Capture the cell that displays the provided text and extract its (X, Y) central coordinate. 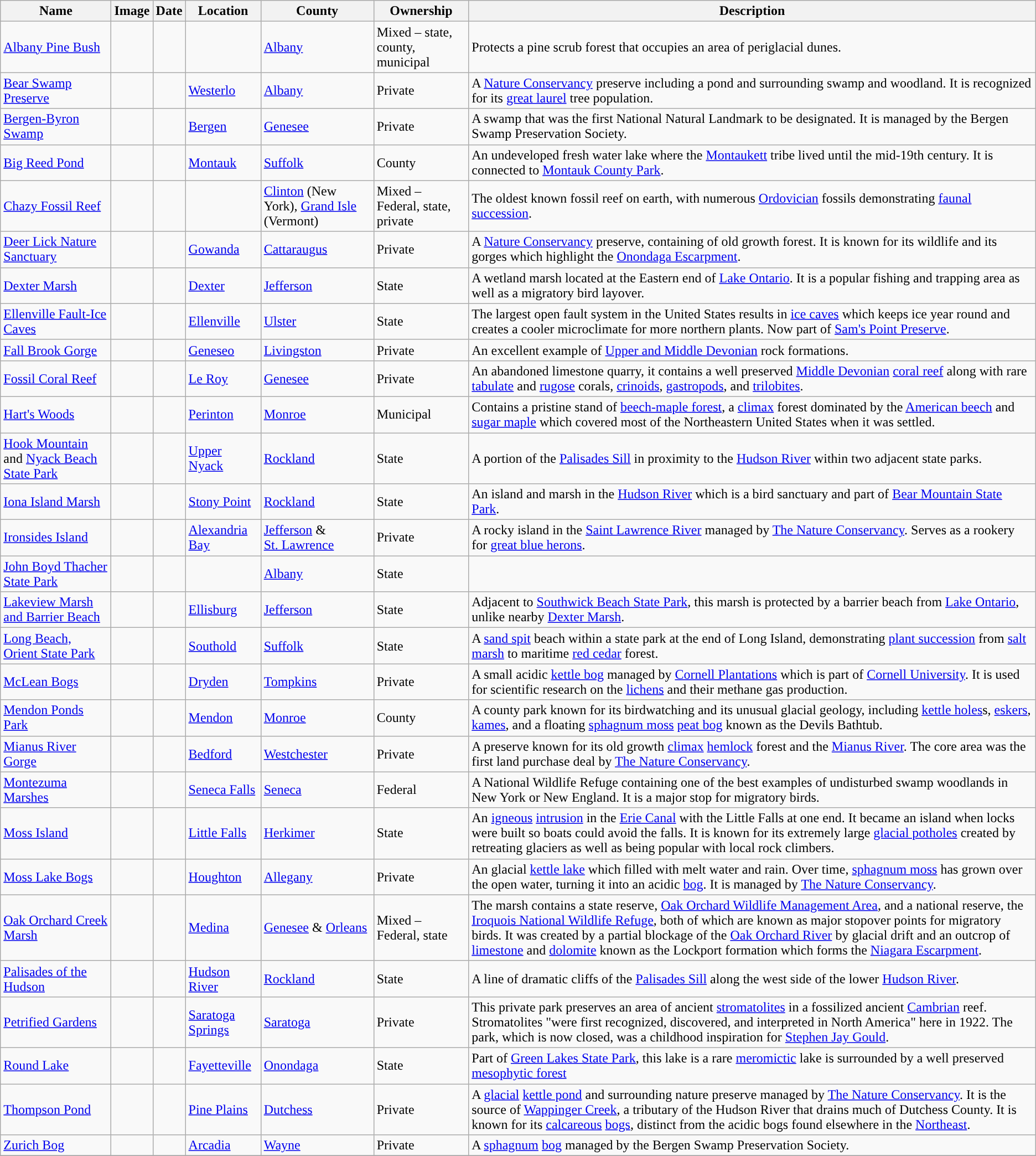
Ellenville (223, 321)
Part of Green Lakes State Park, this lake is a rare meromictic lake is surrounded by a well preserved mesophytic forest (752, 1065)
Houghton (223, 877)
Dexter (223, 286)
Ellisburg (223, 610)
Municipal (421, 414)
Description (752, 11)
Bedford (223, 754)
Allegany (317, 877)
Jefferson & St. Lawrence (317, 538)
Arcadia (223, 1145)
Name (56, 11)
Dryden (223, 682)
Bergen-Byron Swamp (56, 126)
Mendon Ponds Park (56, 718)
A rocky island in the Saint Lawrence River managed by The Nature Conservancy. Serves as a rookery for great blue herons. (752, 538)
John Boyd Thacher State Park (56, 574)
A Nature Conservancy preserve, containing of old growth forest. It is known for its wildlife and its gorges which highlight the Onondaga Escarpment. (752, 249)
Medina (223, 928)
Moss Island (56, 833)
Upper Nyack (223, 458)
Fall Brook Gorge (56, 350)
Geneseo (223, 350)
Palisades of the Hudson (56, 979)
Tompkins (317, 682)
A sand spit beach within a state park at the end of Long Island, demonstrating plant succession from salt marsh to maritime red cedar forest. (752, 646)
Genesee & Orleans (317, 928)
Clinton (New York), Grand Isle (Vermont) (317, 206)
Bear Swamp Preserve (56, 91)
Albany Pine Bush (56, 47)
Livingston (317, 350)
A Nature Conservancy preserve including a pond and surrounding swamp and woodland. It is recognized for its great laurel tree population. (752, 91)
Seneca (317, 789)
Hook Mountain and Nyack Beach State Park (56, 458)
An excellent example of Upper and Middle Devonian rock formations. (752, 350)
Montauk (223, 163)
Wayne (317, 1145)
Westchester (317, 754)
Montezuma Marshes (56, 789)
Iona Island Marsh (56, 502)
Southold (223, 646)
Saratoga (317, 1022)
Mixed – Federal, state (421, 928)
McLean Bogs (56, 682)
Lakeview Marsh and Barrier Beach (56, 610)
Moss Lake Bogs (56, 877)
Ellenville Fault-Ice Caves (56, 321)
Big Reed Pond (56, 163)
The oldest known fossil reef on earth, with numerous Ordovician fossils demonstrating faunal succession. (752, 206)
Chazy Fossil Reef (56, 206)
Mianus River Gorge (56, 754)
Cattaraugus (317, 249)
Mendon (223, 718)
Mixed – state, county, municipal (421, 47)
Zurich Bog (56, 1145)
Long Beach, Orient State Park (56, 646)
Onondaga (317, 1065)
Hudson River (223, 979)
Image (132, 11)
An undeveloped fresh water lake where the Montaukett tribe lived until the mid-19th century. It is connected to Montauk County Park. (752, 163)
Round Lake (56, 1065)
Fossil Coral Reef (56, 379)
An island and marsh in the Hudson River which is a bird sanctuary and part of Bear Mountain State Park. (752, 502)
A swamp that was the first National Natural Landmark to be designated. It is managed by the Bergen Swamp Preservation Society. (752, 126)
A portion of the Palisades Sill in proximity to the Hudson River within two adjacent state parks. (752, 458)
Westerlo (223, 91)
Oak Orchard Creek Marsh (56, 928)
Dutchess (317, 1109)
Little Falls (223, 833)
A line of dramatic cliffs of the Palisades Sill along the west side of the lower Hudson River. (752, 979)
Mixed – Federal, state, private (421, 206)
Ironsides Island (56, 538)
Thompson Pond (56, 1109)
Hart's Woods (56, 414)
Petrified Gardens (56, 1022)
Stony Point (223, 502)
Adjacent to Southwick Beach State Park, this marsh is protected by a barrier beach from Lake Ontario, unlike nearby Dexter Marsh. (752, 610)
Herkimer (317, 833)
Gowanda (223, 249)
Seneca Falls (223, 789)
Saratoga Springs (223, 1022)
Federal (421, 789)
Perinton (223, 414)
Pine Plains (223, 1109)
A wetland marsh located at the Eastern end of Lake Ontario. It is a popular fishing and trapping area as well as a migratory bird layover. (752, 286)
Deer Lick Nature Sanctuary (56, 249)
Protects a pine scrub forest that occupies an area of periglacial dunes. (752, 47)
Ownership (421, 11)
Fayetteville (223, 1065)
Bergen (223, 126)
Le Roy (223, 379)
A sphagnum bog managed by the Bergen Swamp Preservation Society. (752, 1145)
Ulster (317, 321)
Location (223, 11)
Date (169, 11)
Dexter Marsh (56, 286)
Alexandria Bay (223, 538)
